Identify which cell holds the provided text, then report its [X, Y] central coordinate. 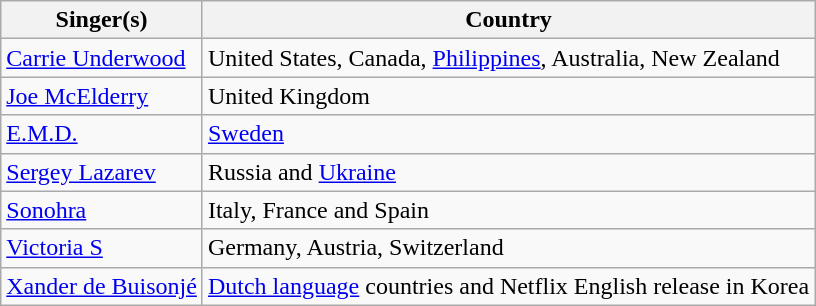
Dutch language countries and Netflix English release in Korea [508, 286]
Carrie Underwood [102, 58]
Russia and Ukraine [508, 172]
United Kingdom [508, 96]
Joe McElderry [102, 96]
Sergey Lazarev [102, 172]
Italy, France and Spain [508, 210]
Sweden [508, 134]
Country [508, 20]
Victoria S [102, 248]
E.M.D. [102, 134]
United States, Canada, Philippines, Australia, New Zealand [508, 58]
Xander de Buisonjé [102, 286]
Singer(s) [102, 20]
Sonohra [102, 210]
Germany, Austria, Switzerland [508, 248]
